Output the (X, Y) coordinate of the center of the cell containing the given text.  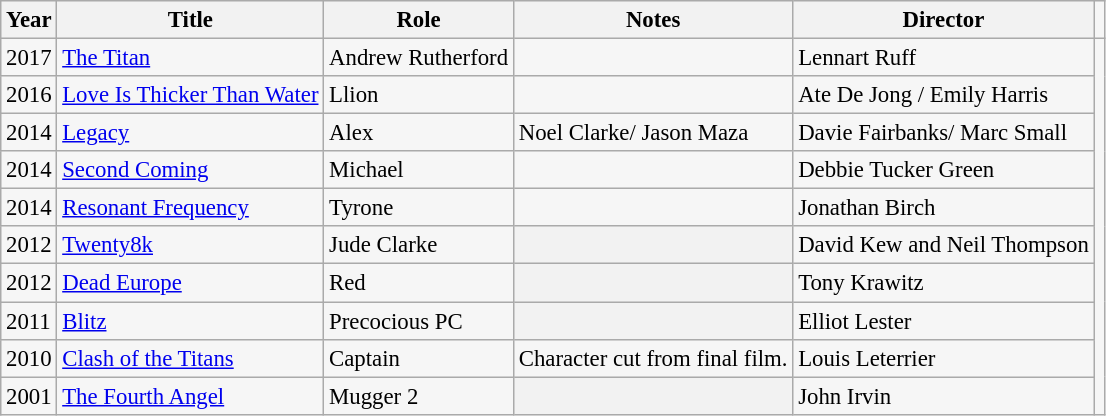
Precocious PC (419, 321)
Michael (419, 170)
2017 (29, 58)
Debbie Tucker Green (944, 170)
The Titan (190, 58)
2016 (29, 95)
Noel Clarke/ Jason Maza (652, 133)
Notes (652, 20)
Year (29, 20)
Louis Leterrier (944, 358)
Twenty8k (190, 245)
Tyrone (419, 208)
Title (190, 20)
Elliot Lester (944, 321)
Blitz (190, 321)
Alex (419, 133)
Director (944, 20)
Tony Krawitz (944, 283)
Role (419, 20)
Andrew Rutherford (419, 58)
Lennart Ruff (944, 58)
Character cut from final film. (652, 358)
Jude Clarke (419, 245)
Red (419, 283)
2001 (29, 396)
Mugger 2 (419, 396)
Love Is Thicker Than Water (190, 95)
John Irvin (944, 396)
2011 (29, 321)
The Fourth Angel (190, 396)
Captain (419, 358)
Dead Europe (190, 283)
Ate De Jong / Emily Harris (944, 95)
David Kew and Neil Thompson (944, 245)
Second Coming (190, 170)
2010 (29, 358)
Resonant Frequency (190, 208)
Clash of the Titans (190, 358)
Davie Fairbanks/ Marc Small (944, 133)
Llion (419, 95)
Legacy (190, 133)
Jonathan Birch (944, 208)
